Return [X, Y] of the center of cell containing provided text 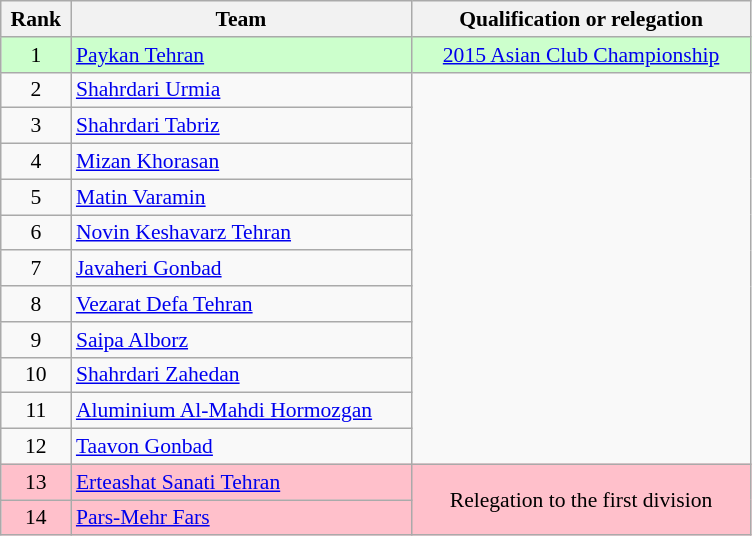
Javaheri Gonbad [241, 269]
Vezarat Defa Tehran [241, 304]
Qualification or relegation [581, 19]
Relegation to the first division [581, 500]
Team [241, 19]
2 [36, 90]
Pars-Mehr Fars [241, 518]
Erteashat Sanati Tehran [241, 482]
6 [36, 233]
7 [36, 269]
Rank [36, 19]
Shahrdari Zahedan [241, 375]
Matin Varamin [241, 197]
8 [36, 304]
14 [36, 518]
10 [36, 375]
Shahrdari Tabriz [241, 126]
2015 Asian Club Championship [581, 55]
5 [36, 197]
4 [36, 162]
Shahrdari Urmia [241, 90]
3 [36, 126]
Paykan Tehran [241, 55]
Saipa Alborz [241, 340]
Aluminium Al-Mahdi Hormozgan [241, 411]
Taavon Gonbad [241, 447]
12 [36, 447]
1 [36, 55]
11 [36, 411]
9 [36, 340]
Mizan Khorasan [241, 162]
13 [36, 482]
Novin Keshavarz Tehran [241, 233]
